Pinpoint the cell where the given text exists, returning its [X, Y] midpoint coordinate. 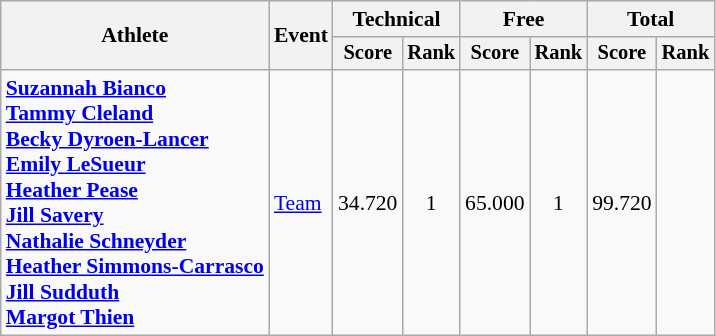
34.720 [368, 202]
99.720 [622, 202]
Free [524, 19]
Total [650, 19]
Technical [396, 19]
Event [301, 36]
Team [301, 202]
65.000 [494, 202]
Athlete [135, 36]
